Search for the cell housing the specified text and yield its (x, y) center coordinate. 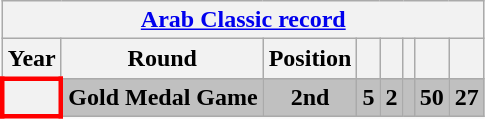
Position (310, 59)
Arab Classic record (243, 20)
2nd (310, 97)
Year (32, 59)
Gold Medal Game (162, 97)
Round (162, 59)
50 (432, 97)
5 (368, 97)
27 (466, 97)
2 (392, 97)
